Output the [X, Y] coordinate of the center of the cell containing the given text.  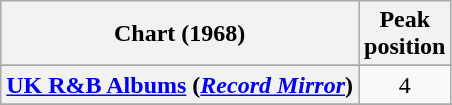
4 [405, 85]
Peakposition [405, 34]
Chart (1968) [180, 34]
UK R&B Albums (Record Mirror) [180, 85]
